Detect which cell encompasses the target text, then output its [x, y] center coordinate. 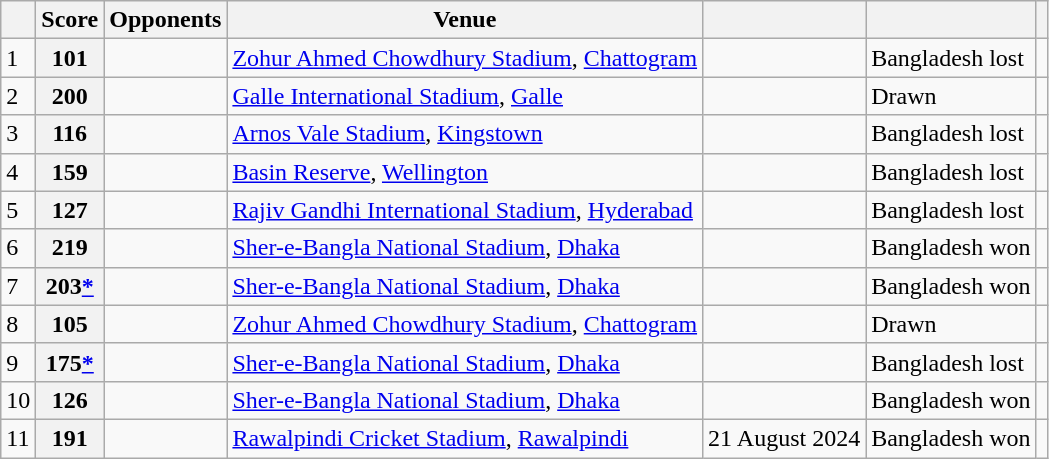
200 [70, 96]
6 [18, 248]
10 [18, 400]
9 [18, 362]
Opponents [166, 20]
3 [18, 134]
Venue [465, 20]
191 [70, 438]
159 [70, 172]
219 [70, 248]
105 [70, 324]
8 [18, 324]
126 [70, 400]
203* [70, 286]
116 [70, 134]
101 [70, 58]
Arnos Vale Stadium, Kingstown [465, 134]
Basin Reserve, Wellington [465, 172]
175* [70, 362]
5 [18, 210]
1 [18, 58]
7 [18, 286]
4 [18, 172]
Rajiv Gandhi International Stadium, Hyderabad [465, 210]
Rawalpindi Cricket Stadium, Rawalpindi [465, 438]
127 [70, 210]
21 August 2024 [784, 438]
11 [18, 438]
2 [18, 96]
Score [70, 20]
Galle International Stadium, Galle [465, 96]
